Find where the given text appears and provide that cell's center as (X, Y) coordinate. 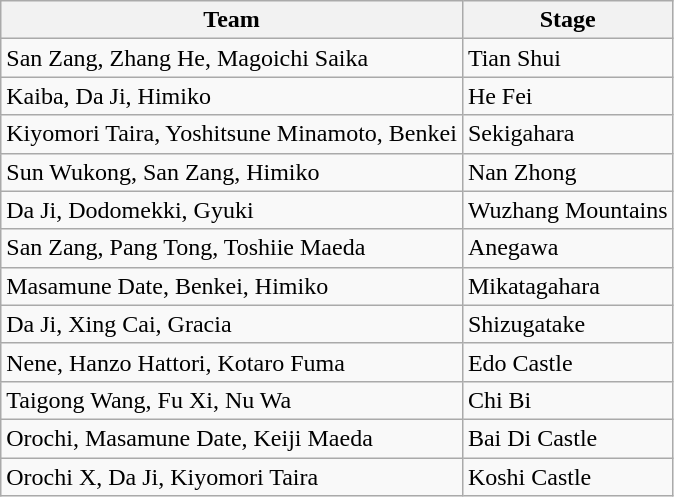
Koshi Castle (568, 477)
Sekigahara (568, 134)
Masamune Date, Benkei, Himiko (232, 286)
He Fei (568, 96)
Chi Bi (568, 400)
San Zang, Zhang He, Magoichi Saika (232, 58)
Nan Zhong (568, 172)
Mikatagahara (568, 286)
Shizugatake (568, 324)
Orochi, Masamune Date, Keiji Maeda (232, 438)
San Zang, Pang Tong, Toshiie Maeda (232, 248)
Team (232, 20)
Kaiba, Da Ji, Himiko (232, 96)
Kiyomori Taira, Yoshitsune Minamoto, Benkei (232, 134)
Edo Castle (568, 362)
Da Ji, Dodomekki, Gyuki (232, 210)
Nene, Hanzo Hattori, Kotaro Fuma (232, 362)
Tian Shui (568, 58)
Bai Di Castle (568, 438)
Stage (568, 20)
Taigong Wang, Fu Xi, Nu Wa (232, 400)
Sun Wukong, San Zang, Himiko (232, 172)
Da Ji, Xing Cai, Gracia (232, 324)
Anegawa (568, 248)
Wuzhang Mountains (568, 210)
Orochi X, Da Ji, Kiyomori Taira (232, 477)
